Capture the cell that displays the provided text and extract its (x, y) central coordinate. 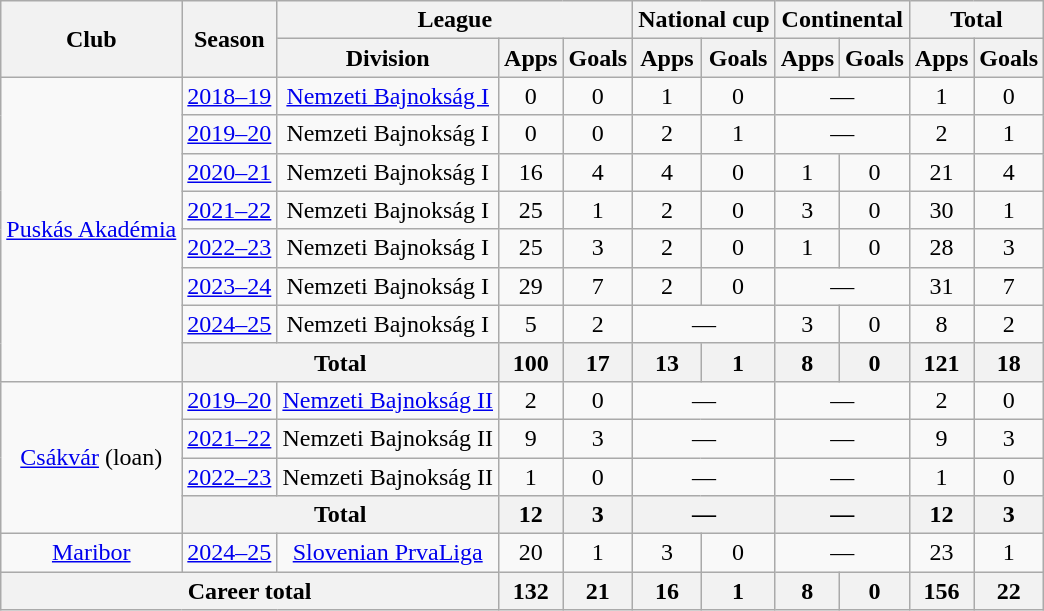
Season (230, 39)
Slovenian PrvaLiga (388, 553)
23 (941, 553)
Csákvár (loan) (92, 457)
30 (941, 210)
13 (667, 362)
121 (941, 362)
132 (531, 591)
2018–19 (230, 96)
31 (941, 286)
156 (941, 591)
National cup (704, 20)
Maribor (92, 553)
Division (388, 58)
22 (1009, 591)
5 (531, 324)
18 (1009, 362)
20 (531, 553)
100 (531, 362)
Puskás Akadémia (92, 229)
League (455, 20)
Career total (250, 591)
Club (92, 39)
28 (941, 248)
17 (598, 362)
2020–21 (230, 172)
Continental (842, 20)
29 (531, 286)
2023–24 (230, 286)
